Detect which cell encompasses the target text, then output its [x, y] center coordinate. 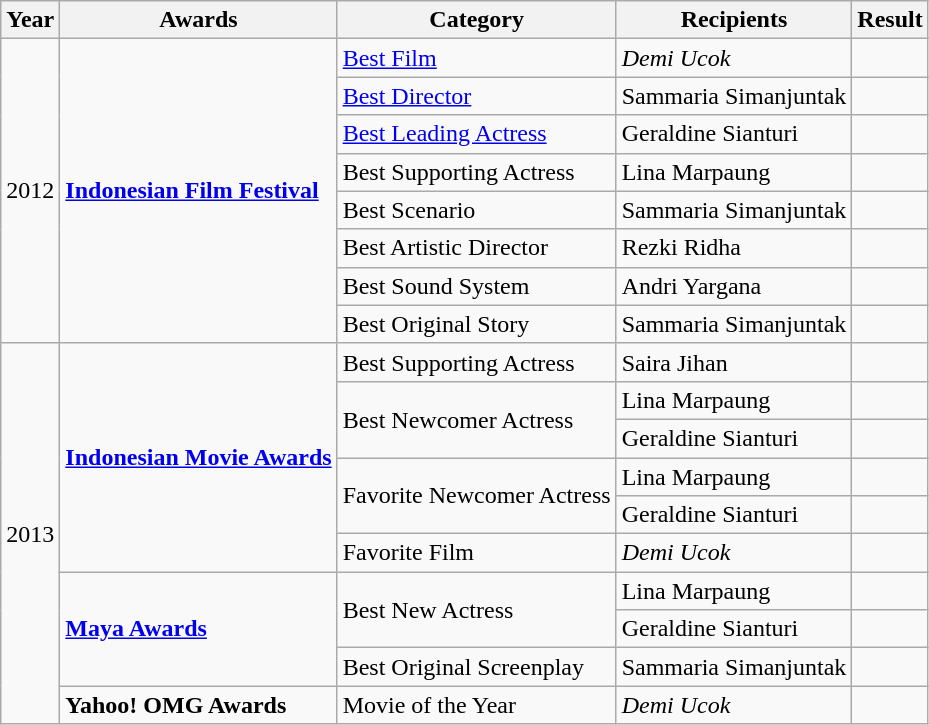
2012 [30, 191]
Best Artistic Director [476, 248]
Favorite Newcomer Actress [476, 496]
Andri Yargana [734, 286]
Yahoo! OMG Awards [198, 705]
Best Director [476, 96]
Favorite Film [476, 553]
Year [30, 20]
Best Leading Actress [476, 134]
Best Film [476, 58]
Best Original Screenplay [476, 667]
2013 [30, 534]
Indonesian Movie Awards [198, 457]
Best Original Story [476, 324]
Awards [198, 20]
Best Scenario [476, 210]
Best Newcomer Actress [476, 419]
Category [476, 20]
Best Sound System [476, 286]
Movie of the Year [476, 705]
Result [890, 20]
Recipients [734, 20]
Indonesian Film Festival [198, 191]
Maya Awards [198, 629]
Best New Actress [476, 610]
Saira Jihan [734, 362]
Rezki Ridha [734, 248]
